Extract the [X, Y] coordinate from the center of the cell holding the provided text.  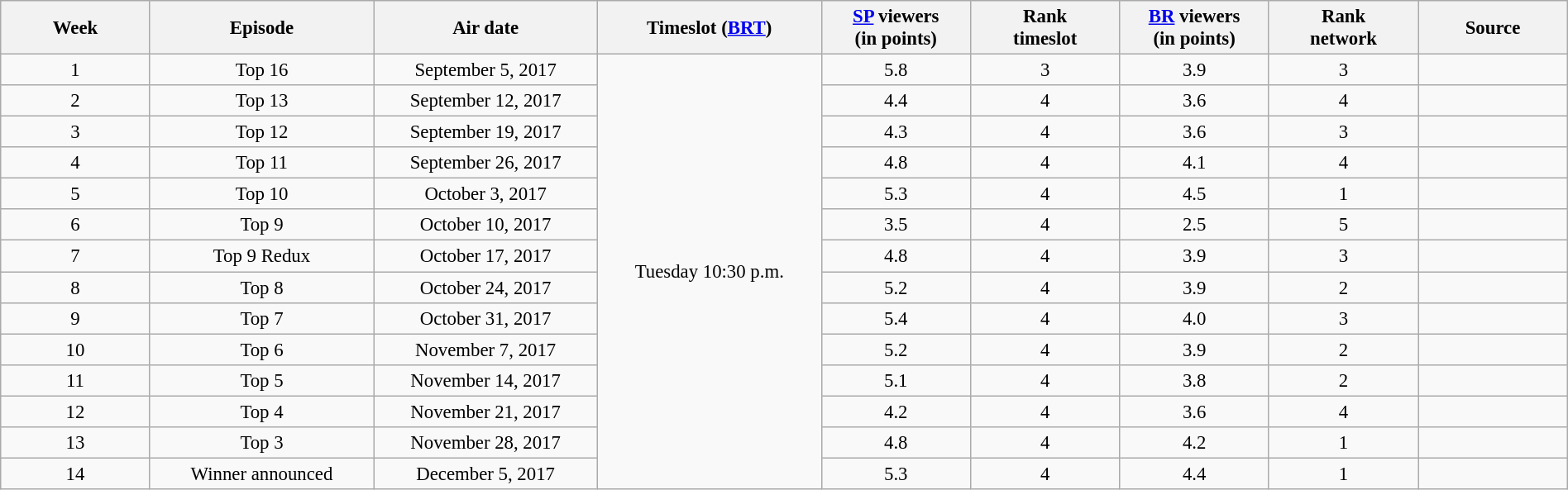
Ranktimeslot [1045, 28]
October 17, 2017 [486, 256]
Air date [486, 28]
6 [75, 226]
Source [1493, 28]
September 19, 2017 [486, 132]
SP viewers(in points) [896, 28]
5.8 [896, 70]
Episode [261, 28]
October 31, 2017 [486, 318]
4.5 [1194, 194]
October 24, 2017 [486, 288]
November 7, 2017 [486, 350]
9 [75, 318]
September 12, 2017 [486, 101]
Top 7 [261, 318]
10 [75, 350]
November 21, 2017 [486, 412]
September 5, 2017 [486, 70]
4.3 [896, 132]
7 [75, 256]
14 [75, 473]
5.4 [896, 318]
8 [75, 288]
Top 4 [261, 412]
Winner announced [261, 473]
Top 6 [261, 350]
12 [75, 412]
BR viewers(in points) [1194, 28]
4.1 [1194, 163]
Tuesday 10:30 p.m. [710, 272]
October 10, 2017 [486, 226]
Top 13 [261, 101]
Timeslot (BRT) [710, 28]
Top 10 [261, 194]
3.8 [1194, 380]
Ranknetwork [1343, 28]
Top 8 [261, 288]
October 3, 2017 [486, 194]
3.5 [896, 226]
November 14, 2017 [486, 380]
Top 11 [261, 163]
November 28, 2017 [486, 443]
Top 12 [261, 132]
Top 5 [261, 380]
Week [75, 28]
Top 9 Redux [261, 256]
Top 9 [261, 226]
September 26, 2017 [486, 163]
December 5, 2017 [486, 473]
13 [75, 443]
11 [75, 380]
Top 16 [261, 70]
5.1 [896, 380]
2.5 [1194, 226]
Top 3 [261, 443]
4.0 [1194, 318]
